Return the [x, y] coordinate for the center point of the cell that contains the specified text.  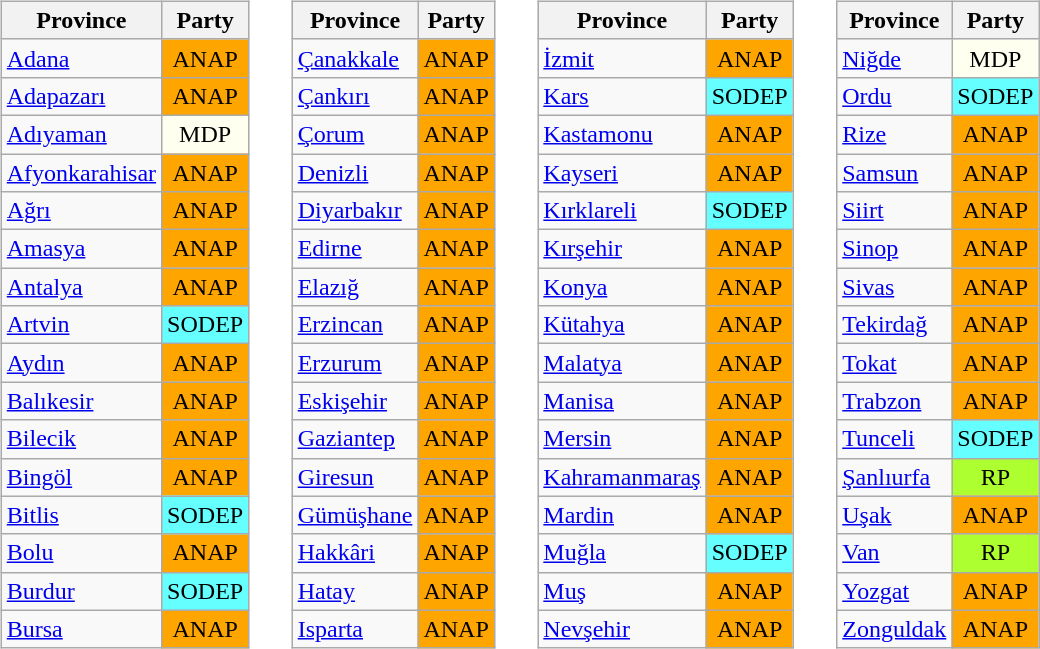
Bitlis [81, 515]
Kütahya [622, 325]
Uşak [894, 515]
Erzincan [355, 325]
Edirne [355, 249]
Hakkâri [355, 553]
Afyonkarahisar [81, 173]
Tokat [894, 363]
Malatya [622, 363]
Artvin [81, 325]
İzmit [622, 58]
Sinop [894, 249]
Gaziantep [355, 439]
Nevşehir [622, 629]
Siirt [894, 211]
Muğla [622, 553]
Trabzon [894, 401]
Diyarbakır [355, 211]
Burdur [81, 591]
Niğde [894, 58]
Tekirdağ [894, 325]
Denizli [355, 173]
Kastamonu [622, 134]
Mersin [622, 439]
Amasya [81, 249]
Konya [622, 287]
Kırklareli [622, 211]
Bilecik [81, 439]
Ordu [894, 96]
Giresun [355, 477]
Gümüşhane [355, 515]
Balıkesir [81, 401]
Erzurum [355, 363]
Ağrı [81, 211]
Çorum [355, 134]
Rize [894, 134]
Tunceli [894, 439]
Manisa [622, 401]
Adapazarı [81, 96]
Kars [622, 96]
Isparta [355, 629]
Adana [81, 58]
Zonguldak [894, 629]
Bolu [81, 553]
Hatay [355, 591]
Adıyaman [81, 134]
Kırşehir [622, 249]
Elazığ [355, 287]
Şanlıurfa [894, 477]
Muş [622, 591]
Kayseri [622, 173]
Eskişehir [355, 401]
Samsun [894, 173]
Çanakkale [355, 58]
Mardin [622, 515]
Aydın [81, 363]
Çankırı [355, 96]
Yozgat [894, 591]
Kahramanmaraş [622, 477]
Antalya [81, 287]
Bursa [81, 629]
Bingöl [81, 477]
Sivas [894, 287]
Van [894, 553]
